Pinpoint the cell where the given text exists, returning its [X, Y] midpoint coordinate. 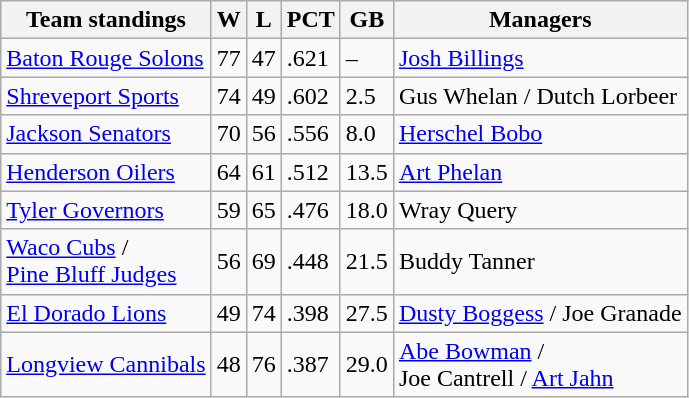
Jackson Senators [106, 134]
21.5 [366, 262]
Henderson Oilers [106, 172]
Art Phelan [540, 172]
.398 [310, 313]
48 [228, 364]
29.0 [366, 364]
13.5 [366, 172]
.556 [310, 134]
Managers [540, 20]
59 [228, 210]
.621 [310, 58]
.448 [310, 262]
47 [264, 58]
Baton Rouge Solons [106, 58]
70 [228, 134]
65 [264, 210]
76 [264, 364]
Dusty Boggess / Joe Granade [540, 313]
Buddy Tanner [540, 262]
GB [366, 20]
El Dorado Lions [106, 313]
Shreveport Sports [106, 96]
– [366, 58]
69 [264, 262]
Wray Query [540, 210]
PCT [310, 20]
.602 [310, 96]
Longview Cannibals [106, 364]
27.5 [366, 313]
Team standings [106, 20]
18.0 [366, 210]
.476 [310, 210]
L [264, 20]
W [228, 20]
2.5 [366, 96]
Waco Cubs /Pine Bluff Judges [106, 262]
Abe Bowman / Joe Cantrell / Art Jahn [540, 364]
61 [264, 172]
.387 [310, 364]
Josh Billings [540, 58]
77 [228, 58]
8.0 [366, 134]
64 [228, 172]
Herschel Bobo [540, 134]
Tyler Governors [106, 210]
.512 [310, 172]
Gus Whelan / Dutch Lorbeer [540, 96]
